Pinpoint the cell where the given text exists, returning its [x, y] midpoint coordinate. 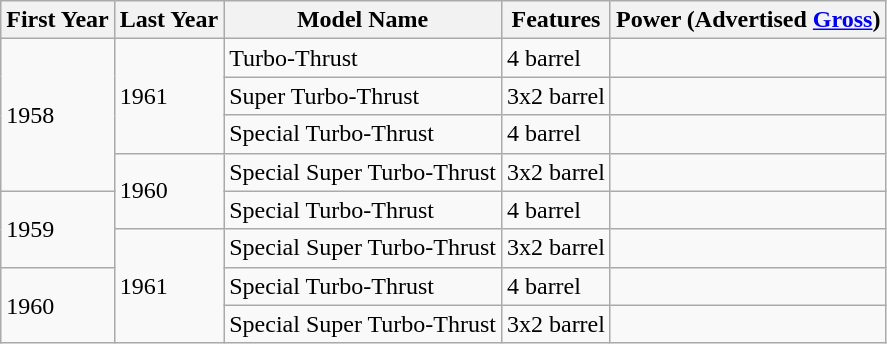
1959 [58, 229]
Features [556, 20]
Model Name [363, 20]
Super Turbo-Thrust [363, 96]
1958 [58, 115]
Last Year [169, 20]
Turbo-Thrust [363, 58]
Power (Advertised Gross) [748, 20]
First Year [58, 20]
